Scan for the cell matching the given text and deliver its (X, Y) coordinate at center. 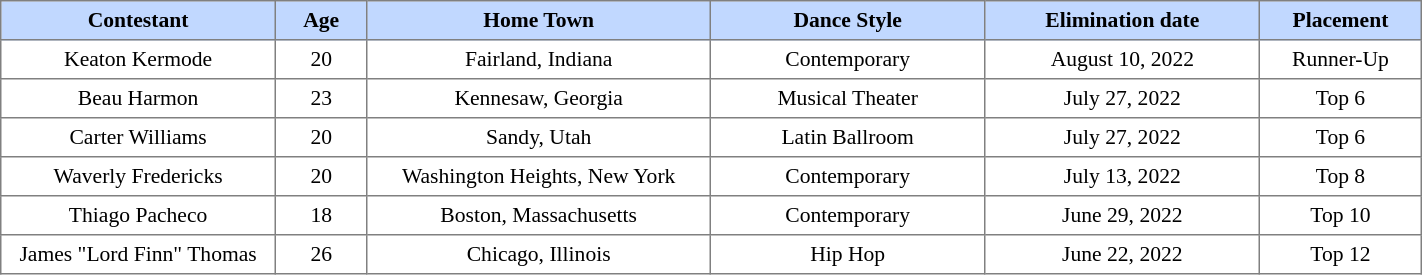
Carter Williams (138, 138)
Runner-Up (1341, 60)
Age (321, 20)
July 13, 2022 (1122, 176)
18 (321, 216)
Hip Hop (848, 254)
Waverly Fredericks (138, 176)
August 10, 2022 (1122, 60)
Placement (1341, 20)
Fairland, Indiana (538, 60)
Chicago, Illinois (538, 254)
Latin Ballroom (848, 138)
June 22, 2022 (1122, 254)
Musical Theater (848, 98)
23 (321, 98)
Home Town (538, 20)
June 29, 2022 (1122, 216)
Top 10 (1341, 216)
Elimination date (1122, 20)
Top 12 (1341, 254)
Washington Heights, New York (538, 176)
Keaton Kermode (138, 60)
Thiago Pacheco (138, 216)
Contestant (138, 20)
Top 8 (1341, 176)
James "Lord Finn" Thomas (138, 254)
Kennesaw, Georgia (538, 98)
Sandy, Utah (538, 138)
Dance Style (848, 20)
Boston, Massachusetts (538, 216)
Beau Harmon (138, 98)
26 (321, 254)
